Provide the [x, y] coordinate of the cell's center where the given text is located.  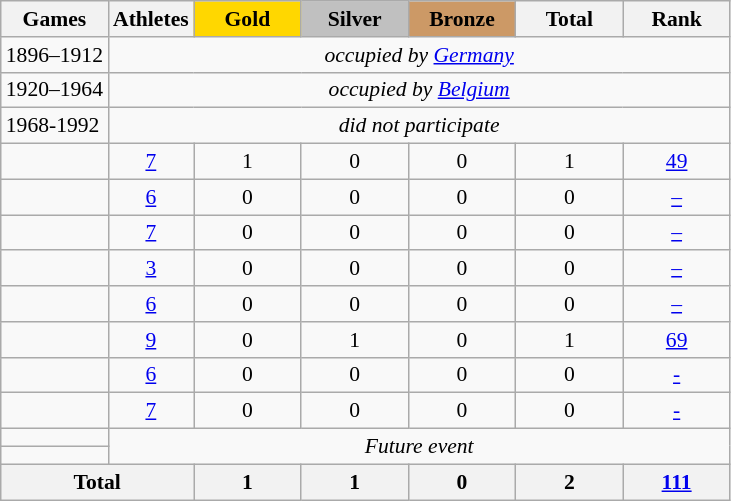
1968-1992 [54, 126]
69 [676, 340]
Games [54, 19]
3 [151, 269]
9 [151, 340]
occupied by Belgium [419, 90]
Bronze [462, 19]
occupied by Germany [419, 55]
49 [676, 162]
Future event [419, 447]
2 [570, 482]
Gold [248, 19]
Athletes [151, 19]
did not participate [419, 126]
1920–1964 [54, 90]
1896–1912 [54, 55]
Silver [354, 19]
Rank [676, 19]
111 [676, 482]
